Detect which cell encompasses the target text, then output its [X, Y] center coordinate. 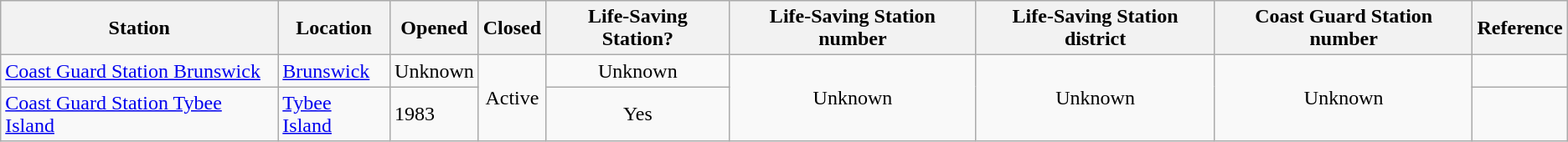
Reference [1519, 28]
Closed [512, 28]
1983 [435, 114]
Life-Saving Station district [1096, 28]
Brunswick [334, 71]
Coast Guard Station Tybee Island [139, 114]
Coast Guard Station number [1344, 28]
Opened [435, 28]
Life-Saving Station? [638, 28]
Yes [638, 114]
Coast Guard Station Brunswick [139, 71]
Active [512, 99]
Life-Saving Station number [853, 28]
Tybee Island [334, 114]
Station [139, 28]
Location [334, 28]
